Capture the cell that displays the provided text and extract its [X, Y] central coordinate. 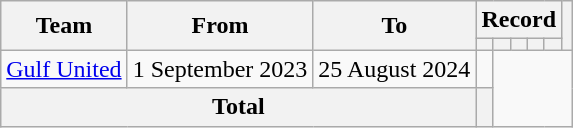
Total [238, 107]
Team [64, 26]
Record [519, 20]
To [394, 26]
1 September 2023 [220, 69]
25 August 2024 [394, 69]
From [220, 26]
Gulf United [64, 69]
